Capture the cell that displays the provided text and extract its [x, y] central coordinate. 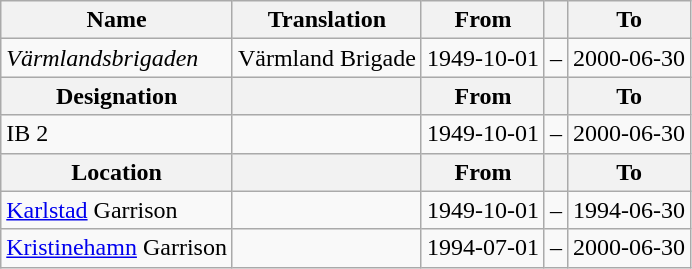
Name [117, 20]
IB 2 [117, 134]
Värmland Brigade [326, 58]
1994-06-30 [630, 210]
Värmlandsbrigaden [117, 58]
Kristinehamn Garrison [117, 248]
1994-07-01 [482, 248]
Translation [326, 20]
Location [117, 172]
Designation [117, 96]
Karlstad Garrison [117, 210]
